Detect which cell encompasses the target text, then output its [x, y] center coordinate. 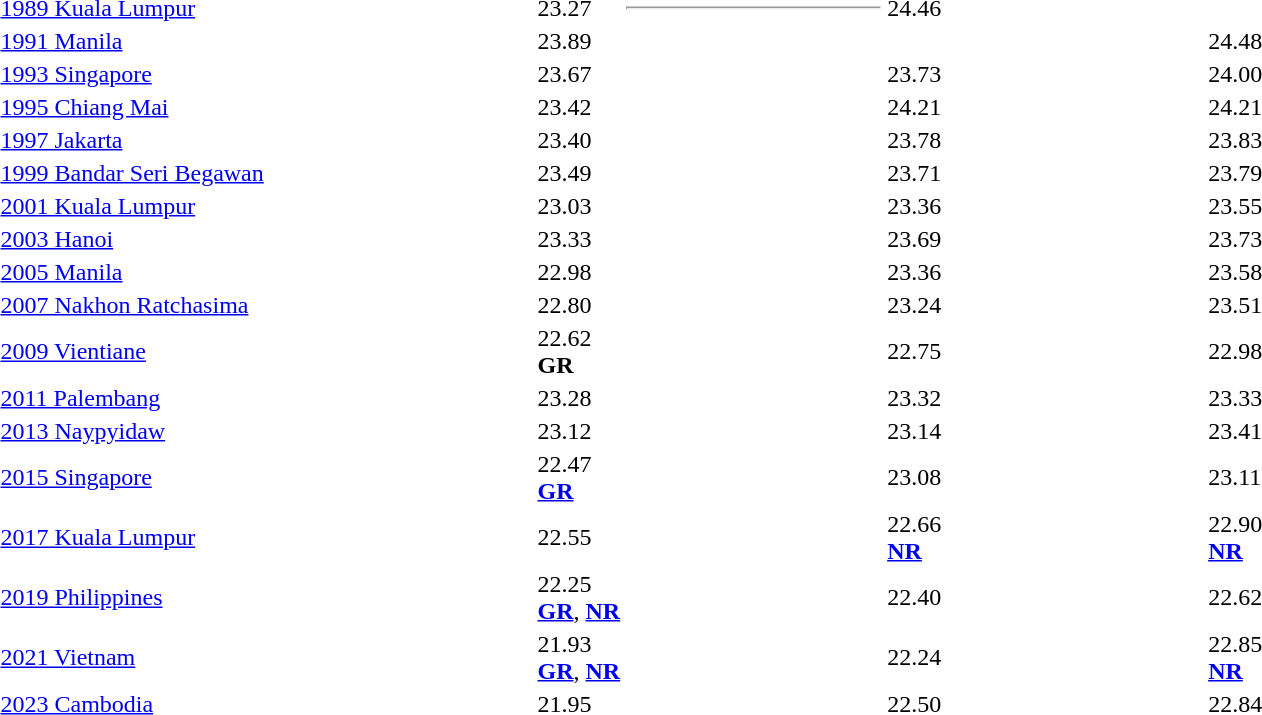
23.32 [914, 398]
22.47 GR [579, 478]
22.66 NR [914, 538]
23.71 [914, 173]
23.24 [914, 305]
23.67 [579, 74]
22.98 [579, 272]
23.03 [579, 206]
23.69 [914, 239]
22.62 GR [579, 352]
23.89 [579, 41]
22.80 [579, 305]
22.40 [914, 598]
22.55 [579, 538]
23.28 [579, 398]
21.93 GR, NR [579, 658]
23.42 [579, 107]
23.40 [579, 140]
22.25 GR, NR [579, 598]
23.49 [579, 173]
23.14 [914, 431]
23.73 [914, 74]
22.24 [914, 658]
22.75 [914, 352]
23.08 [914, 478]
23.78 [914, 140]
23.33 [579, 239]
24.21 [914, 107]
23.12 [579, 431]
